Capture the cell that displays the provided text and extract its (X, Y) central coordinate. 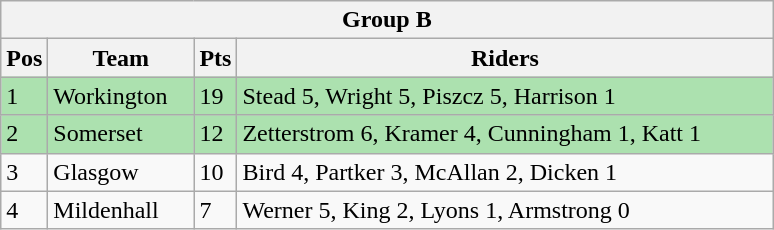
Team (121, 58)
2 (24, 134)
Pts (216, 58)
Pos (24, 58)
Bird 4, Partker 3, McAllan 2, Dicken 1 (505, 172)
Stead 5, Wright 5, Piszcz 5, Harrison 1 (505, 96)
Glasgow (121, 172)
12 (216, 134)
Somerset (121, 134)
Zetterstrom 6, Kramer 4, Cunningham 1, Katt 1 (505, 134)
Werner 5, King 2, Lyons 1, Armstrong 0 (505, 210)
7 (216, 210)
Workington (121, 96)
1 (24, 96)
4 (24, 210)
Mildenhall (121, 210)
3 (24, 172)
Riders (505, 58)
Group B (387, 20)
10 (216, 172)
19 (216, 96)
